For the text-containing cell, return its midpoint in (x, y) coordinate format. 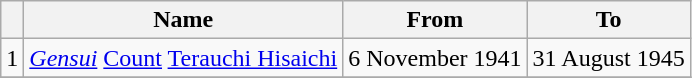
From (435, 20)
1 (12, 58)
Gensui Count Terauchi Hisaichi (184, 58)
6 November 1941 (435, 58)
To (608, 20)
31 August 1945 (608, 58)
Name (184, 20)
